Return the [X, Y] coordinate for the center point of the cell that contains the specified text.  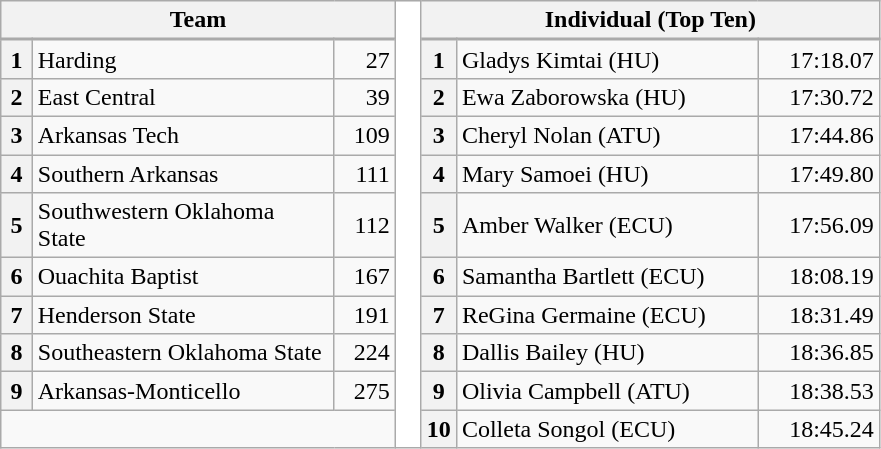
224 [365, 353]
167 [365, 277]
275 [365, 391]
18:36.85 [819, 353]
18:38.53 [819, 391]
27 [365, 59]
39 [365, 97]
Ouachita Baptist [183, 277]
Southern Arkansas [183, 173]
Amber Walker (ECU) [607, 226]
Ewa Zaborowska (HU) [607, 97]
Southeastern Oklahoma State [183, 353]
17:18.07 [819, 59]
Mary Samoei (HU) [607, 173]
17:44.86 [819, 135]
17:49.80 [819, 173]
Individual (Top Ten) [650, 20]
17:56.09 [819, 226]
109 [365, 135]
Dallis Bailey (HU) [607, 353]
18:31.49 [819, 315]
Cheryl Nolan (ATU) [607, 135]
Team [198, 20]
Gladys Kimtai (HU) [607, 59]
111 [365, 173]
East Central [183, 97]
Samantha Bartlett (ECU) [607, 277]
112 [365, 226]
Olivia Campbell (ATU) [607, 391]
191 [365, 315]
Henderson State [183, 315]
Arkansas Tech [183, 135]
Arkansas-Monticello [183, 391]
17:30.72 [819, 97]
Southwestern Oklahoma State [183, 226]
Harding [183, 59]
18:45.24 [819, 429]
10 [438, 429]
Colleta Songol (ECU) [607, 429]
18:08.19 [819, 277]
ReGina Germaine (ECU) [607, 315]
